For the text-containing cell, return its midpoint in (X, Y) coordinate format. 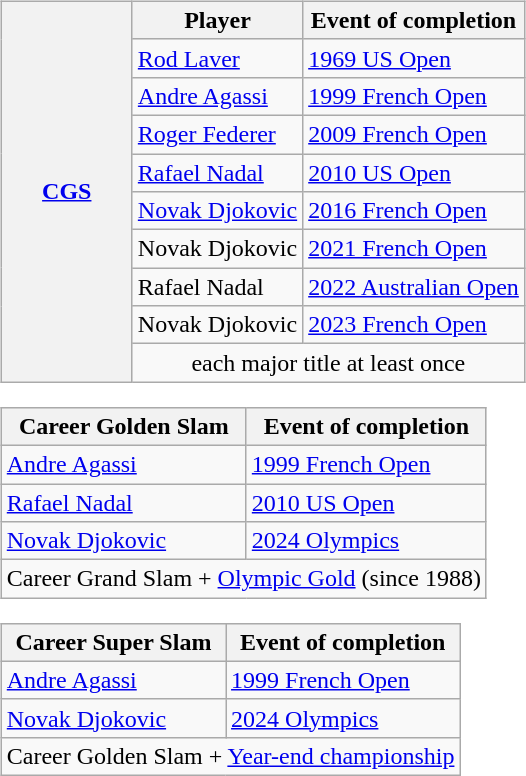
2022 Australian Open (414, 287)
Career Super Slam (113, 642)
each major title at least once (328, 363)
Player (217, 20)
2016 French Open (414, 211)
2021 French Open (414, 249)
Career Grand Slam + Olympic Gold (since 1988) (244, 579)
2009 French Open (414, 134)
Roger Federer (217, 134)
2023 French Open (414, 325)
Career Golden Slam + Year-end championship (230, 756)
1969 US Open (414, 58)
Rod Laver (217, 58)
Career Golden Slam (124, 426)
CGS (66, 192)
